Provide the (x, y) coordinate of the cell's center where the given text is located.  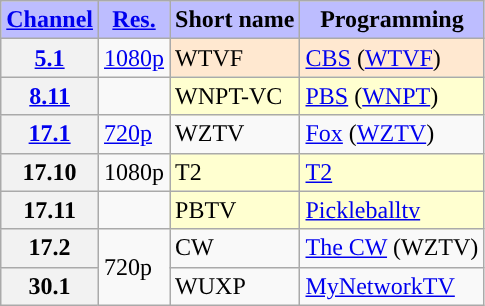
Res. (134, 20)
WNPT-VC (235, 96)
WTVF (235, 58)
8.11 (50, 96)
WUXP (235, 286)
Fox (WZTV) (392, 134)
WZTV (235, 134)
5.1 (50, 58)
MyNetworkTV (392, 286)
17.1 (50, 134)
PBS (WNPT) (392, 96)
17.10 (50, 172)
17.11 (50, 210)
Channel (50, 20)
The CW (WZTV) (392, 248)
30.1 (50, 286)
PBTV (235, 210)
17.2 (50, 248)
Programming (392, 20)
Short name (235, 20)
Pickleballtv (392, 210)
CBS (WTVF) (392, 58)
CW (235, 248)
